Capture the cell that displays the provided text and extract its [x, y] central coordinate. 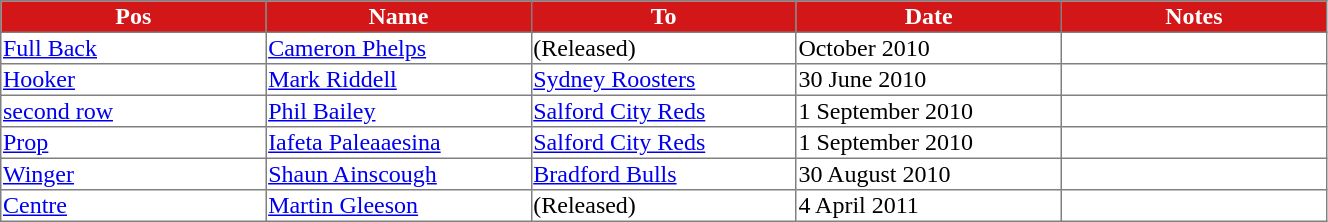
30 August 2010 [928, 174]
Cameron Phelps [398, 48]
4 April 2011 [928, 206]
Date [928, 17]
Full Back [134, 48]
Hooker [134, 80]
Pos [134, 17]
Phil Bailey [398, 111]
Mark Riddell [398, 80]
October 2010 [928, 48]
Winger [134, 174]
Bradford Bulls [664, 174]
Martin Gleeson [398, 206]
Shaun Ainscough [398, 174]
Name [398, 17]
To [664, 17]
30 June 2010 [928, 80]
Notes [1194, 17]
Centre [134, 206]
Iafeta Paleaaesina [398, 143]
Sydney Roosters [664, 80]
second row [134, 111]
Prop [134, 143]
